Identify which cell holds the provided text, then report its (X, Y) central coordinate. 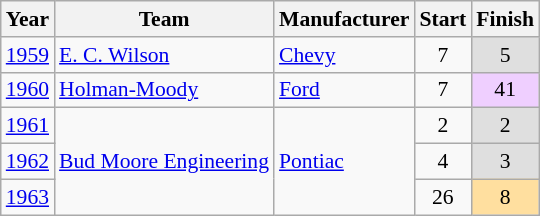
Finish (505, 19)
Start (442, 19)
3 (505, 162)
4 (442, 162)
Manufacturer (344, 19)
Holman-Moody (164, 90)
8 (505, 197)
Team (164, 19)
Year (28, 19)
Bud Moore Engineering (164, 162)
1960 (28, 90)
Ford (344, 90)
E. C. Wilson (164, 55)
Pontiac (344, 162)
1963 (28, 197)
26 (442, 197)
1961 (28, 126)
41 (505, 90)
5 (505, 55)
1959 (28, 55)
1962 (28, 162)
Chevy (344, 55)
